Provide the [x, y] coordinate of the cell's center where the given text is located.  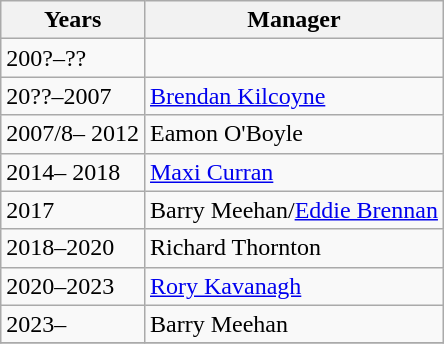
2018–2020 [73, 248]
2017 [73, 210]
Barry Meehan/Eddie Brennan [294, 210]
Barry Meehan [294, 324]
2014– 2018 [73, 172]
Brendan Kilcoyne [294, 96]
2020–2023 [73, 286]
Years [73, 20]
Maxi Curran [294, 172]
2023– [73, 324]
200?–?? [73, 58]
Eamon O'Boyle [294, 134]
2007/8– 2012 [73, 134]
Richard Thornton [294, 248]
20??–2007 [73, 96]
Manager [294, 20]
Rory Kavanagh [294, 286]
